Locate the cell with the specified text and output its [X, Y] center coordinate. 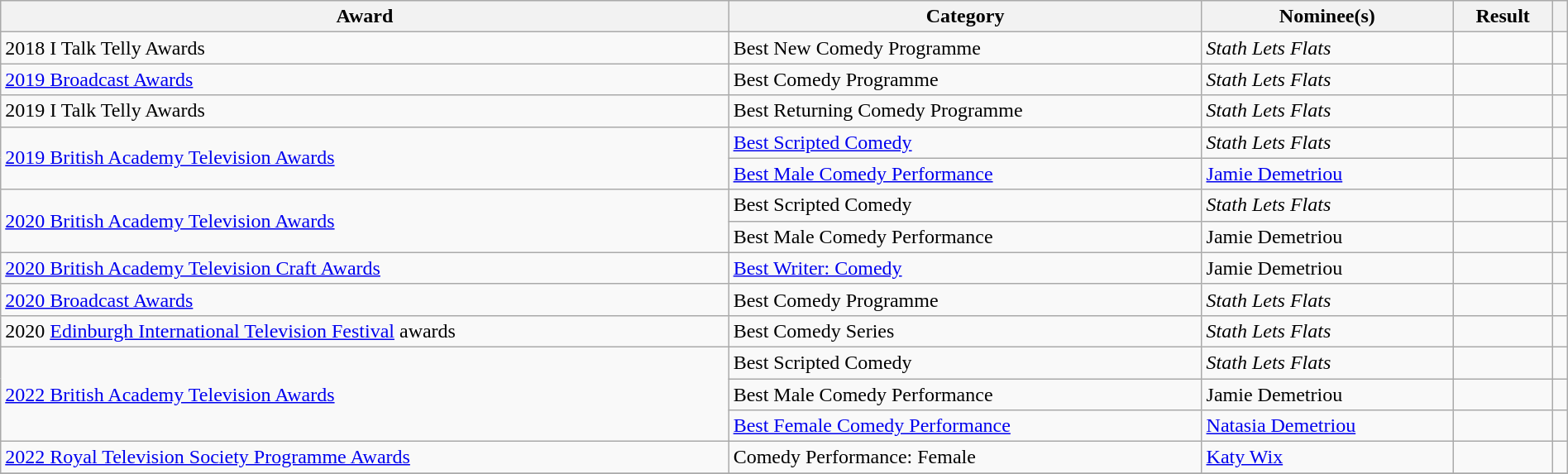
2019 I Talk Telly Awards [365, 111]
Nominee(s) [1327, 17]
Comedy Performance: Female [965, 457]
Result [1503, 17]
Best Female Comedy Performance [965, 426]
2022 British Academy Television Awards [365, 394]
2020 British Academy Television Craft Awards [365, 268]
2019 Broadcast Awards [365, 79]
2020 Broadcast Awards [365, 299]
Category [965, 17]
Katy Wix [1327, 457]
Best Comedy Series [965, 331]
2018 I Talk Telly Awards [365, 48]
2019 British Academy Television Awards [365, 158]
Best Writer: Comedy [965, 268]
Best New Comedy Programme [965, 48]
2022 Royal Television Society Programme Awards [365, 457]
2020 Edinburgh International Television Festival awards [365, 331]
Award [365, 17]
2020 British Academy Television Awards [365, 221]
Best Returning Comedy Programme [965, 111]
Natasia Demetriou [1327, 426]
